Detect which cell encompasses the target text, then output its (x, y) center coordinate. 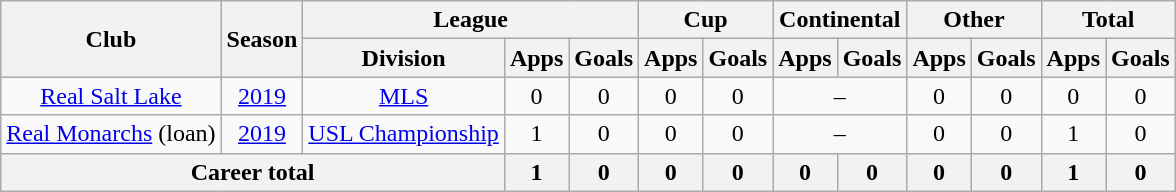
Real Monarchs (loan) (111, 134)
Cup (706, 20)
Real Salt Lake (111, 96)
Season (262, 39)
Club (111, 39)
League (471, 20)
Continental (840, 20)
Career total (253, 172)
Division (404, 58)
MLS (404, 96)
USL Championship (404, 134)
Total (1108, 20)
Other (974, 20)
